Scan for the cell matching the given text and deliver its [x, y] coordinate at center. 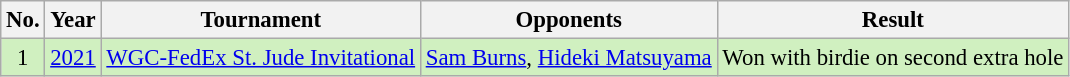
No. [23, 20]
2021 [73, 58]
Year [73, 20]
Result [893, 20]
Won with birdie on second extra hole [893, 58]
Tournament [260, 20]
Opponents [568, 20]
WGC-FedEx St. Jude Invitational [260, 58]
1 [23, 58]
Sam Burns, Hideki Matsuyama [568, 58]
